Capture the cell that displays the provided text and extract its [x, y] central coordinate. 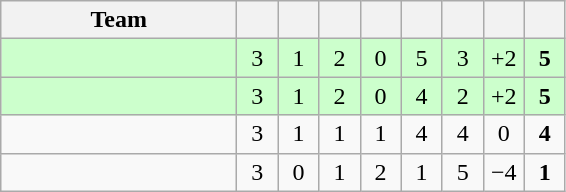
Team [119, 20]
−4 [504, 172]
